Locate the cell with the specified text and output its (X, Y) center coordinate. 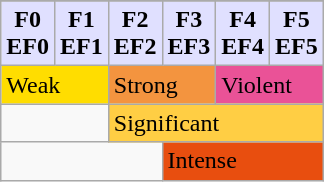
Strong (162, 85)
Weak (54, 85)
F3EF3 (189, 34)
Violent (270, 85)
Intense (242, 161)
F0EF0 (28, 34)
F1EF1 (82, 34)
F5EF5 (297, 34)
Significant (216, 123)
F4EF4 (243, 34)
F2EF2 (135, 34)
